Capture the cell that displays the provided text and extract its (X, Y) central coordinate. 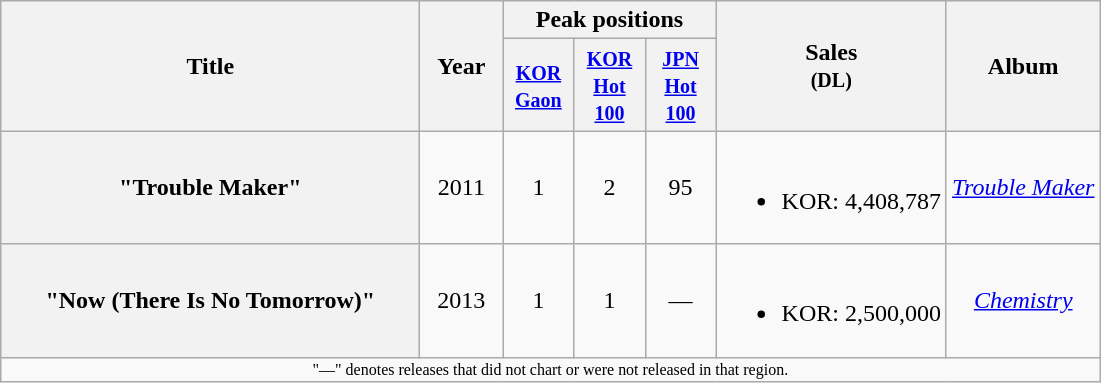
Year (462, 66)
Sales(DL) (831, 66)
JPNHot 100 (680, 85)
KORGaon (538, 85)
KORHot 100 (610, 85)
"Now (There Is No Tomorrow)" (210, 300)
"Trouble Maker" (210, 188)
KOR: 4,408,787 (831, 188)
Chemistry (1022, 300)
Trouble Maker (1022, 188)
— (680, 300)
2013 (462, 300)
95 (680, 188)
Title (210, 66)
2 (610, 188)
Album (1022, 66)
Peak positions (610, 20)
"—" denotes releases that did not chart or were not released in that region. (550, 369)
KOR: 2,500,000 (831, 300)
2011 (462, 188)
